Find where the given text appears and provide that cell's center as [x, y] coordinate. 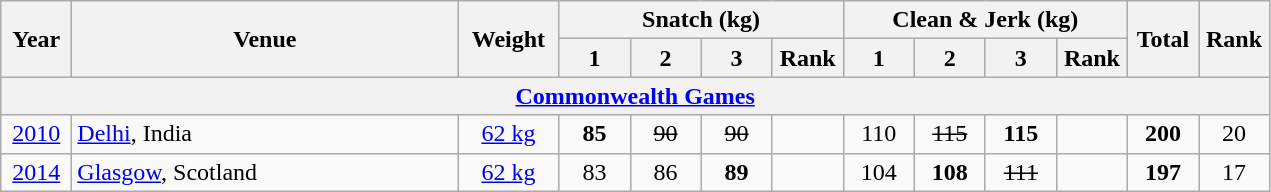
197 [1162, 172]
2014 [36, 172]
Delhi, India [265, 134]
17 [1234, 172]
Total [1162, 39]
2010 [36, 134]
104 [878, 172]
Snatch (kg) [701, 20]
89 [736, 172]
Weight [508, 39]
Year [36, 39]
111 [1020, 172]
20 [1234, 134]
Glasgow, Scotland [265, 172]
Commonwealth Games [636, 96]
Clean & Jerk (kg) [985, 20]
85 [594, 134]
110 [878, 134]
Venue [265, 39]
83 [594, 172]
200 [1162, 134]
86 [666, 172]
108 [950, 172]
